Output the [x, y] coordinate of the center of the cell containing the given text.  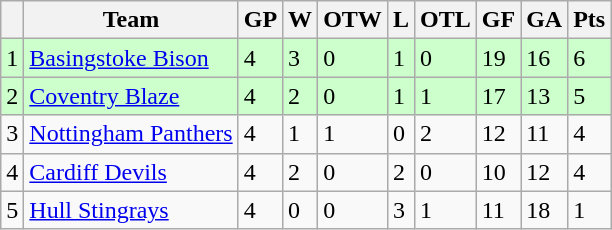
OTW [353, 20]
Nottingham Panthers [131, 134]
OTL [445, 20]
Coventry Blaze [131, 96]
GA [544, 20]
GF [498, 20]
W [300, 20]
Pts [590, 20]
GP [260, 20]
16 [544, 58]
10 [498, 172]
19 [498, 58]
6 [590, 58]
13 [544, 96]
L [400, 20]
Cardiff Devils [131, 172]
17 [498, 96]
Hull Stingrays [131, 210]
Team [131, 20]
Basingstoke Bison [131, 58]
18 [544, 210]
